Scan for the cell matching the given text and deliver its (X, Y) coordinate at center. 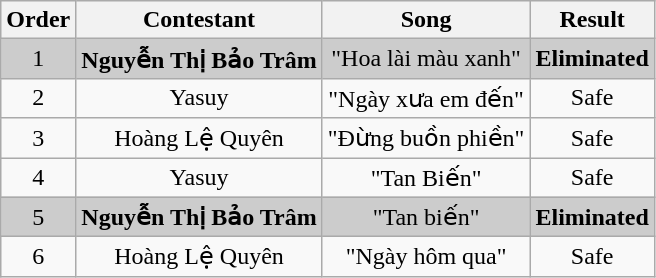
"Ngày hôm qua" (426, 257)
6 (38, 257)
Contestant (199, 20)
2 (38, 98)
3 (38, 138)
"Tan Biến" (426, 178)
5 (38, 217)
Song (426, 20)
"Hoa lài màu xanh" (426, 59)
4 (38, 178)
"Ngày xưa em đến" (426, 98)
Result (592, 20)
Order (38, 20)
1 (38, 59)
"Tan biến" (426, 217)
"Đừng buồn phiền" (426, 138)
